Scan for the cell matching the given text and deliver its [X, Y] coordinate at center. 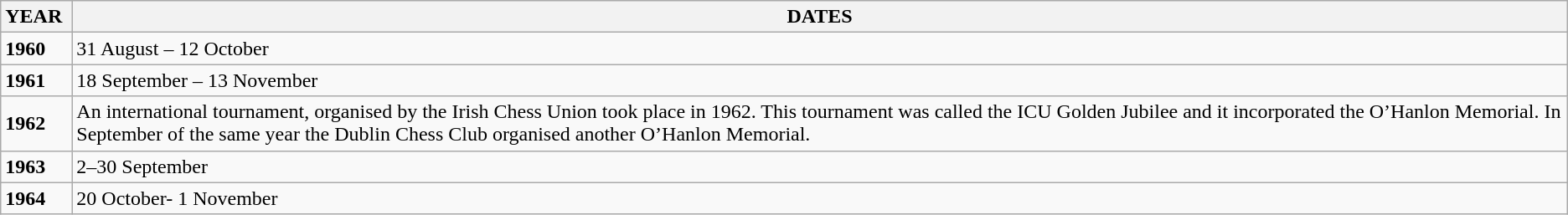
1964 [37, 198]
1963 [37, 166]
18 September – 13 November [819, 80]
1961 [37, 80]
1962 [37, 124]
2–30 September [819, 166]
YEAR [37, 17]
20 October- 1 November [819, 198]
DATES [819, 17]
31 August – 12 October [819, 49]
1960 [37, 49]
